Determine the (X, Y) coordinate at the center of the cell enclosing the given text.  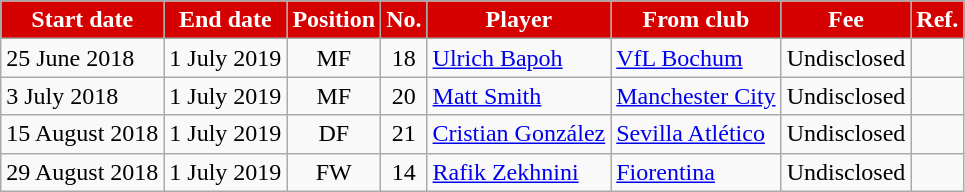
Fiorentina (696, 172)
3 July 2018 (82, 96)
Start date (82, 20)
Ulrich Bapoh (519, 58)
Player (519, 20)
25 June 2018 (82, 58)
15 August 2018 (82, 134)
From club (696, 20)
21 (404, 134)
Fee (846, 20)
Matt Smith (519, 96)
DF (334, 134)
Position (334, 20)
20 (404, 96)
Cristian González (519, 134)
Sevilla Atlético (696, 134)
Rafik Zekhnini (519, 172)
29 August 2018 (82, 172)
FW (334, 172)
14 (404, 172)
18 (404, 58)
Ref. (938, 20)
End date (226, 20)
No. (404, 20)
VfL Bochum (696, 58)
Manchester City (696, 96)
